Search for the cell housing the specified text and yield its (x, y) center coordinate. 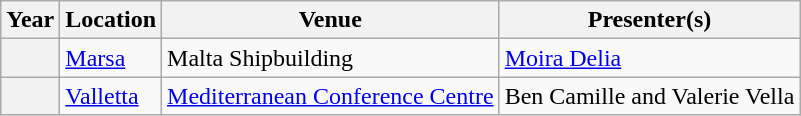
Moira Delia (650, 58)
Location (111, 20)
Mediterranean Conference Centre (331, 96)
Venue (331, 20)
Ben Camille and Valerie Vella (650, 96)
Malta Shipbuilding (331, 58)
Presenter(s) (650, 20)
Valletta (111, 96)
Marsa (111, 58)
Year (30, 20)
